Search for the cell housing the specified text and yield its [X, Y] center coordinate. 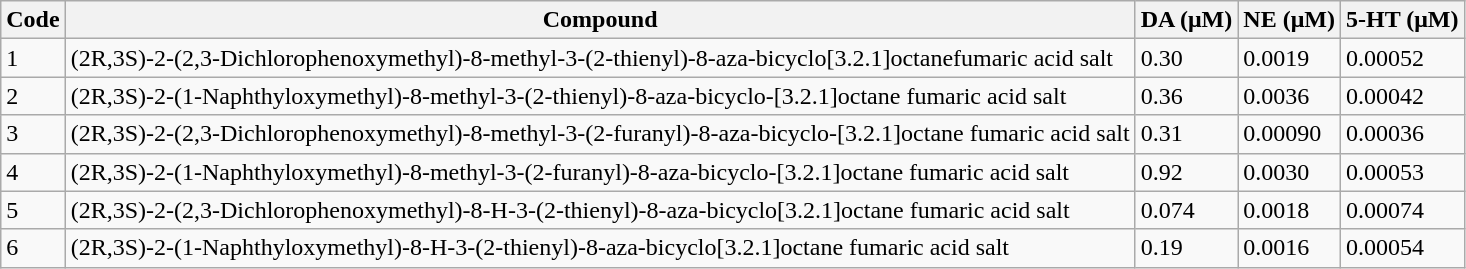
5 [33, 210]
2 [33, 96]
0.00090 [1290, 134]
0.074 [1186, 210]
0.0019 [1290, 58]
6 [33, 248]
0.00042 [1402, 96]
0.30 [1186, 58]
0.0018 [1290, 210]
(2R,3S)-2-(1-Naphthyloxymethyl)-8-methyl-3-(2-thienyl)-8-aza-bicyclo-[3.2.1]octane fumaric acid salt [600, 96]
(2R,3S)-2-(2,3-Dichlorophenoxymethyl)-8-methyl-3-(2-thienyl)-8-aza-bicyclo[3.2.1]octanefumaric acid salt [600, 58]
0.0036 [1290, 96]
0.31 [1186, 134]
0.19 [1186, 248]
3 [33, 134]
Code [33, 20]
0.0030 [1290, 172]
0.36 [1186, 96]
0.00054 [1402, 248]
NE (μM) [1290, 20]
(2R,3S)-2-(2,3-Dichlorophenoxymethyl)-8-H-3-(2-thienyl)-8-aza-bicyclo[3.2.1]octane fumaric acid salt [600, 210]
0.00074 [1402, 210]
0.00053 [1402, 172]
(2R,3S)-2-(1-Naphthyloxymethyl)-8-methyl-3-(2-furanyl)-8-aza-bicyclo-[3.2.1]octane fumaric acid salt [600, 172]
0.00052 [1402, 58]
(2R,3S)-2-(2,3-Dichlorophenoxymethyl)-8-methyl-3-(2-furanyl)-8-aza-bicyclo-[3.2.1]octane fumaric acid salt [600, 134]
0.0016 [1290, 248]
4 [33, 172]
0.00036 [1402, 134]
0.92 [1186, 172]
(2R,3S)-2-(1-Naphthyloxymethyl)-8-H-3-(2-thienyl)-8-aza-bicyclo[3.2.1]octane fumaric acid salt [600, 248]
1 [33, 58]
DA (μM) [1186, 20]
5-HT (μM) [1402, 20]
Compound [600, 20]
